Pinpoint the cell where the given text exists, returning its (X, Y) midpoint coordinate. 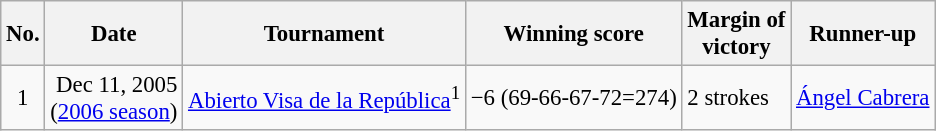
Margin ofvictory (736, 34)
Dec 11, 2005(2006 season) (114, 98)
Date (114, 34)
Runner-up (863, 34)
Winning score (574, 34)
−6 (69-66-67-72=274) (574, 98)
No. (23, 34)
Ángel Cabrera (863, 98)
Tournament (324, 34)
Abierto Visa de la República1 (324, 98)
1 (23, 98)
2 strokes (736, 98)
